Determine the (x, y) coordinate at the center of the cell enclosing the given text.  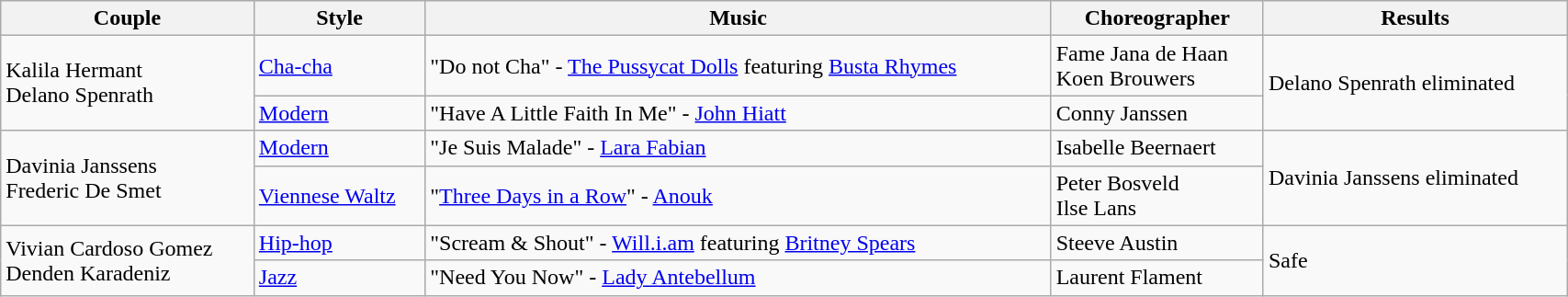
Viennese Waltz (339, 195)
Choreographer (1157, 18)
"Je Suis Malade" - Lara Fabian (739, 148)
Davinia Janssens eliminated (1415, 178)
Music (739, 18)
Steeve Austin (1157, 243)
Delano Spenrath eliminated (1415, 83)
Isabelle Beernaert (1157, 148)
Style (339, 18)
Results (1415, 18)
Jazz (339, 278)
Fame Jana de Haan Koen Brouwers (1157, 66)
"Need You Now" - Lady Antebellum (739, 278)
Vivian Cardoso Gomez Denden Karadeniz (128, 260)
Cha-cha (339, 66)
"Do not Cha" - The Pussycat Dolls featuring Busta Rhymes (739, 66)
Laurent Flament (1157, 278)
Conny Janssen (1157, 113)
"Scream & Shout" - Will.i.am featuring Britney Spears (739, 243)
Kalila Hermant Delano Spenrath (128, 83)
Safe (1415, 260)
Peter Bosveld Ilse Lans (1157, 195)
Davinia Janssens Frederic De Smet (128, 178)
"Have A Little Faith In Me" - John Hiatt (739, 113)
Hip-hop (339, 243)
Couple (128, 18)
"Three Days in a Row" - Anouk (739, 195)
